Output the (x, y) coordinate of the center of the cell containing the given text.  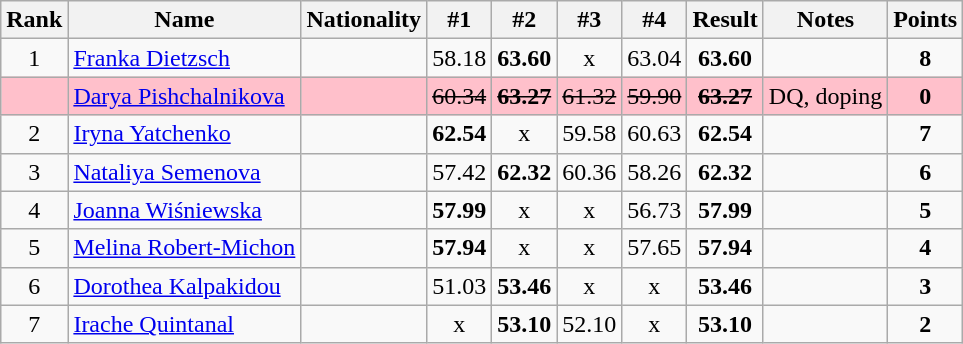
63.04 (654, 58)
56.73 (654, 210)
#2 (524, 20)
#3 (590, 20)
Notes (825, 20)
#1 (460, 20)
60.63 (654, 134)
Nataliya Semenova (184, 172)
51.03 (460, 286)
57.42 (460, 172)
Nationality (364, 20)
60.34 (460, 96)
58.18 (460, 58)
DQ, doping (825, 96)
Rank (34, 20)
59.90 (654, 96)
Points (926, 20)
0 (926, 96)
Darya Pishchalnikova (184, 96)
60.36 (590, 172)
Joanna Wiśniewska (184, 210)
61.32 (590, 96)
Name (184, 20)
1 (34, 58)
59.58 (590, 134)
Irache Quintanal (184, 324)
57.65 (654, 248)
58.26 (654, 172)
Melina Robert-Michon (184, 248)
Iryna Yatchenko (184, 134)
52.10 (590, 324)
Franka Dietzsch (184, 58)
8 (926, 58)
Dorothea Kalpakidou (184, 286)
Result (725, 20)
#4 (654, 20)
